From the cell containing the given text, extract its center point as [X, Y] coordinate. 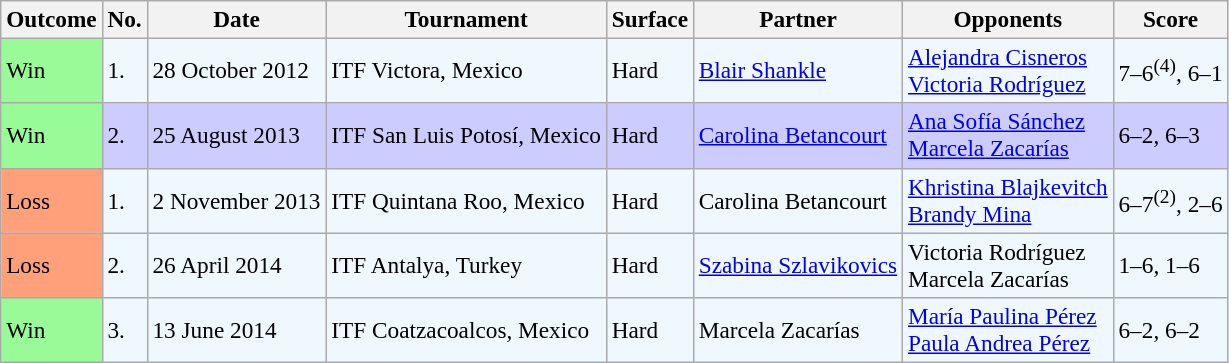
ITF Quintana Roo, Mexico [466, 200]
6–2, 6–2 [1170, 330]
7–6(4), 6–1 [1170, 70]
Marcela Zacarías [798, 330]
Szabina Szlavikovics [798, 264]
Victoria Rodríguez Marcela Zacarías [1008, 264]
3. [124, 330]
26 April 2014 [236, 264]
Khristina Blajkevitch Brandy Mina [1008, 200]
6–2, 6–3 [1170, 136]
Partner [798, 19]
Tournament [466, 19]
ITF San Luis Potosí, Mexico [466, 136]
1–6, 1–6 [1170, 264]
2 November 2013 [236, 200]
No. [124, 19]
Surface [650, 19]
Outcome [52, 19]
Opponents [1008, 19]
13 June 2014 [236, 330]
ITF Antalya, Turkey [466, 264]
ITF Coatzacoalcos, Mexico [466, 330]
6–7(2), 2–6 [1170, 200]
25 August 2013 [236, 136]
Date [236, 19]
Ana Sofía Sánchez Marcela Zacarías [1008, 136]
Alejandra Cisneros Victoria Rodríguez [1008, 70]
ITF Victora, Mexico [466, 70]
María Paulina Pérez Paula Andrea Pérez [1008, 330]
28 October 2012 [236, 70]
Score [1170, 19]
Blair Shankle [798, 70]
